Pinpoint the cell where the given text exists, returning its (x, y) midpoint coordinate. 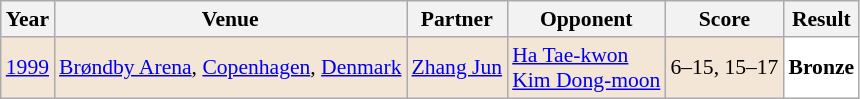
Brøndby Arena, Copenhagen, Denmark (230, 68)
Ha Tae-kwon Kim Dong-moon (586, 68)
Opponent (586, 19)
1999 (28, 68)
Score (724, 19)
Result (821, 19)
Venue (230, 19)
Zhang Jun (456, 68)
6–15, 15–17 (724, 68)
Bronze (821, 68)
Year (28, 19)
Partner (456, 19)
